Determine the (X, Y) coordinate at the center of the cell enclosing the given text.  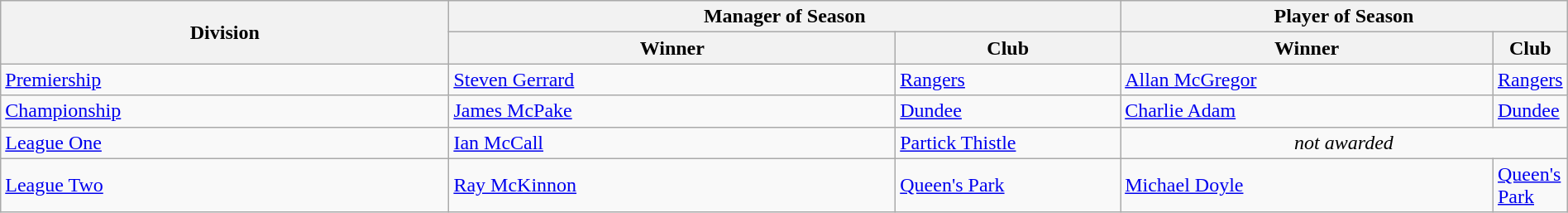
Manager of Season (785, 17)
League Two (225, 186)
James McPake (672, 111)
Steven Gerrard (672, 80)
Player of Season (1345, 17)
Championship (225, 111)
Ian McCall (672, 143)
Division (225, 32)
Charlie Adam (1307, 111)
Ray McKinnon (672, 186)
not awarded (1345, 143)
League One (225, 143)
Michael Doyle (1307, 186)
Partick Thistle (1008, 143)
Premiership (225, 80)
Allan McGregor (1307, 80)
